From the cell containing the given text, extract its center point as (x, y) coordinate. 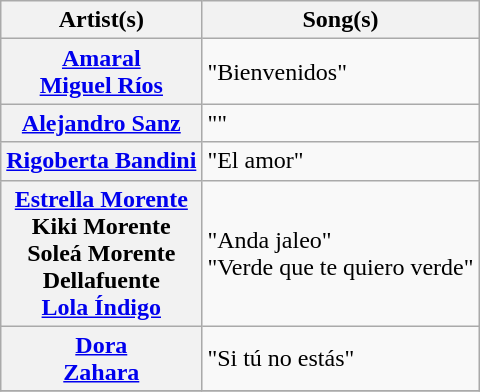
Estrella MorenteKiki MorenteSoleá MorenteDellafuenteLola Índigo (102, 253)
"Anda jaleo""Verde que te quiero verde" (340, 253)
DoraZahara (102, 358)
AmaralMiguel Ríos (102, 72)
"El amor" (340, 161)
"Bienvenidos" (340, 72)
Alejandro Sanz (102, 123)
Rigoberta Bandini (102, 161)
Artist(s) (102, 20)
"" (340, 123)
Song(s) (340, 20)
"Si tú no estás" (340, 358)
